Provide the (X, Y) coordinate of the cell's center where the given text is located.  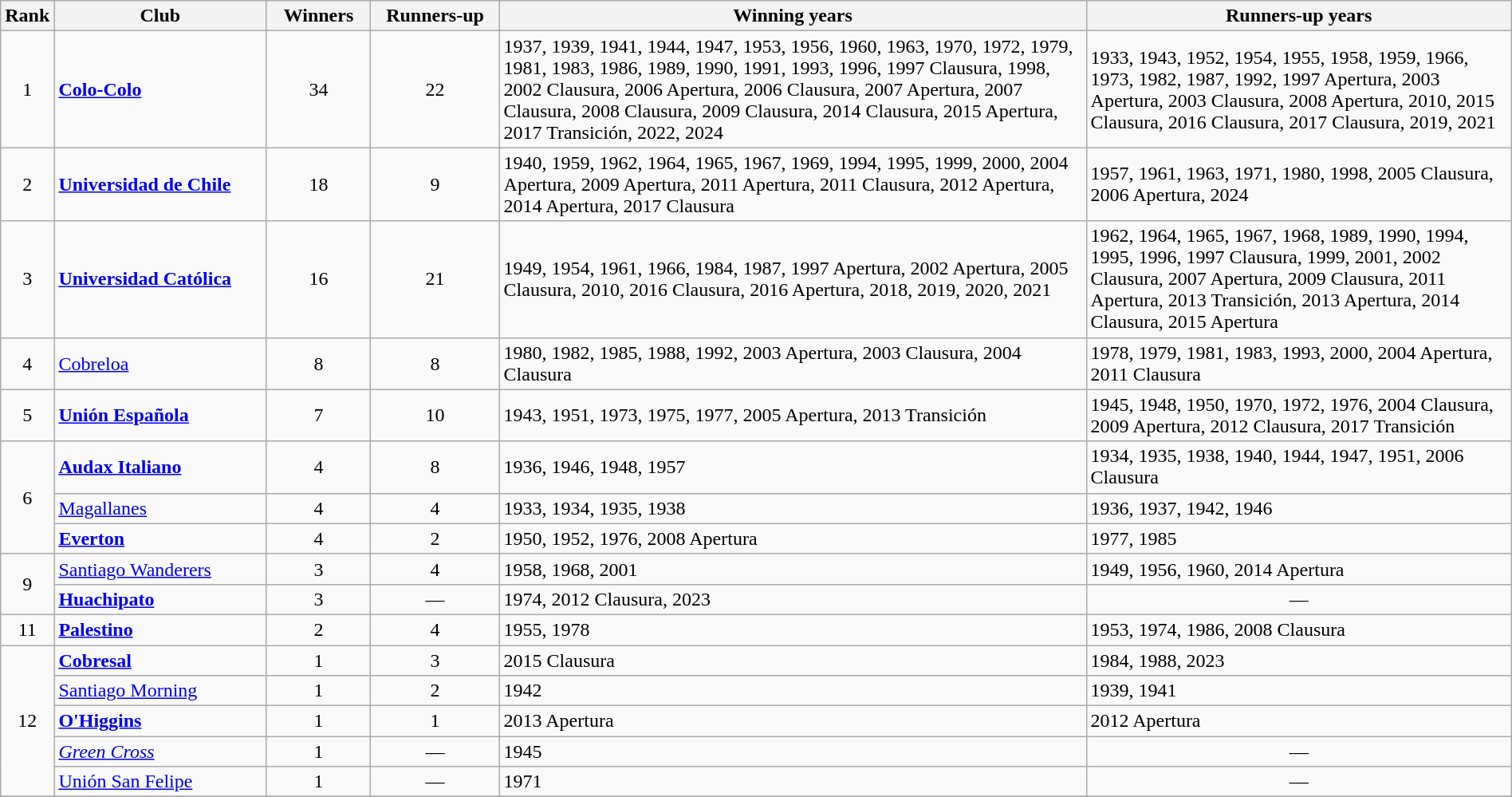
12 (27, 720)
Cobreloa (160, 364)
6 (27, 498)
Santiago Wanderers (160, 569)
Huachipato (160, 599)
1945 (793, 752)
18 (319, 184)
Universidad Católica (160, 279)
1974, 2012 Clausura, 2023 (793, 599)
11 (27, 629)
1980, 1982, 1985, 1988, 1992, 2003 Apertura, 2003 Clausura, 2004 Clausura (793, 364)
Palestino (160, 629)
1949, 1954, 1961, 1966, 1984, 1987, 1997 Apertura, 2002 Apertura, 2005 Clausura, 2010, 2016 Clausura, 2016 Apertura, 2018, 2019, 2020, 2021 (793, 279)
Santiago Morning (160, 691)
1933, 1934, 1935, 1938 (793, 508)
Winners (319, 16)
1945, 1948, 1950, 1970, 1972, 1976, 2004 Clausura, 2009 Apertura, 2012 Clausura, 2017 Transición (1298, 415)
1939, 1941 (1298, 691)
1953, 1974, 1986, 2008 Clausura (1298, 629)
21 (435, 279)
Club (160, 16)
1934, 1935, 1938, 1940, 1944, 1947, 1951, 2006 Clausura (1298, 468)
O'Higgins (160, 721)
Everton (160, 539)
Magallanes (160, 508)
1955, 1978 (793, 629)
Unión San Felipe (160, 782)
5 (27, 415)
1942 (793, 691)
1957, 1961, 1963, 1971, 1980, 1998, 2005 Clausura, 2006 Apertura, 2024 (1298, 184)
1984, 1988, 2023 (1298, 660)
34 (319, 89)
Unión Española (160, 415)
Runners-up years (1298, 16)
1978, 1979, 1981, 1983, 1993, 2000, 2004 Apertura, 2011 Clausura (1298, 364)
2015 Clausura (793, 660)
1977, 1985 (1298, 539)
Cobresal (160, 660)
1943, 1951, 1973, 1975, 1977, 2005 Apertura, 2013 Transición (793, 415)
22 (435, 89)
1949, 1956, 1960, 2014 Apertura (1298, 569)
Universidad de Chile (160, 184)
7 (319, 415)
Green Cross (160, 752)
1936, 1946, 1948, 1957 (793, 468)
1936, 1937, 1942, 1946 (1298, 508)
Winning years (793, 16)
Runners-up (435, 16)
2012 Apertura (1298, 721)
16 (319, 279)
1958, 1968, 2001 (793, 569)
1971 (793, 782)
Rank (27, 16)
1950, 1952, 1976, 2008 Apertura (793, 539)
Colo-Colo (160, 89)
2013 Apertura (793, 721)
Audax Italiano (160, 468)
10 (435, 415)
